Provide the (X, Y) coordinate of the cell's center where the given text is located.  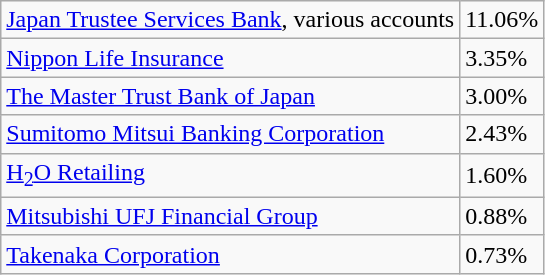
11.06% (502, 20)
Nippon Life Insurance (230, 58)
3.35% (502, 58)
Mitsubishi UFJ Financial Group (230, 216)
Sumitomo Mitsui Banking Corporation (230, 134)
The Master Trust Bank of Japan (230, 96)
Japan Trustee Services Bank, various accounts (230, 20)
2.43% (502, 134)
0.88% (502, 216)
Takenaka Corporation (230, 254)
0.73% (502, 254)
1.60% (502, 175)
3.00% (502, 96)
H2O Retailing (230, 175)
